Output the [X, Y] coordinate of the center of the cell containing the given text.  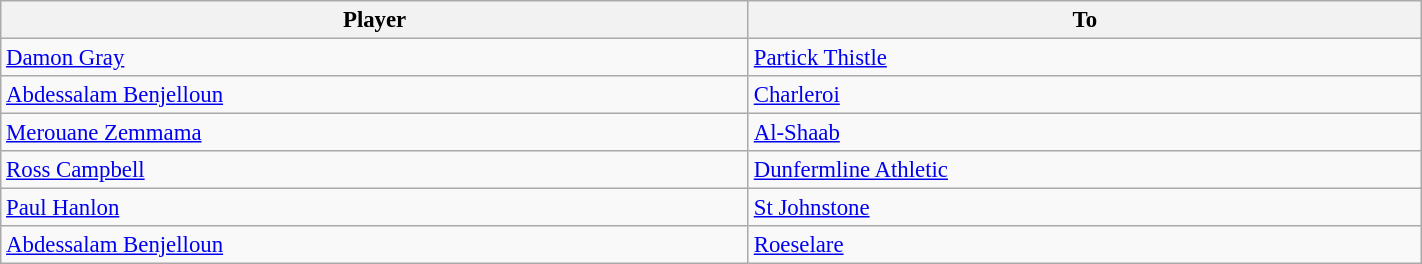
Partick Thistle [1084, 58]
Ross Campbell [375, 170]
To [1084, 20]
Roeselare [1084, 245]
Merouane Zemmama [375, 133]
Al-Shaab [1084, 133]
Player [375, 20]
St Johnstone [1084, 208]
Charleroi [1084, 95]
Dunfermline Athletic [1084, 170]
Paul Hanlon [375, 208]
Damon Gray [375, 58]
